Pinpoint the cell where the given text exists, returning its [x, y] midpoint coordinate. 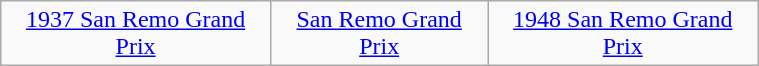
1948 San Remo Grand Prix [623, 34]
1937 San Remo Grand Prix [136, 34]
San Remo Grand Prix [378, 34]
